Search for the cell housing the specified text and yield its [x, y] center coordinate. 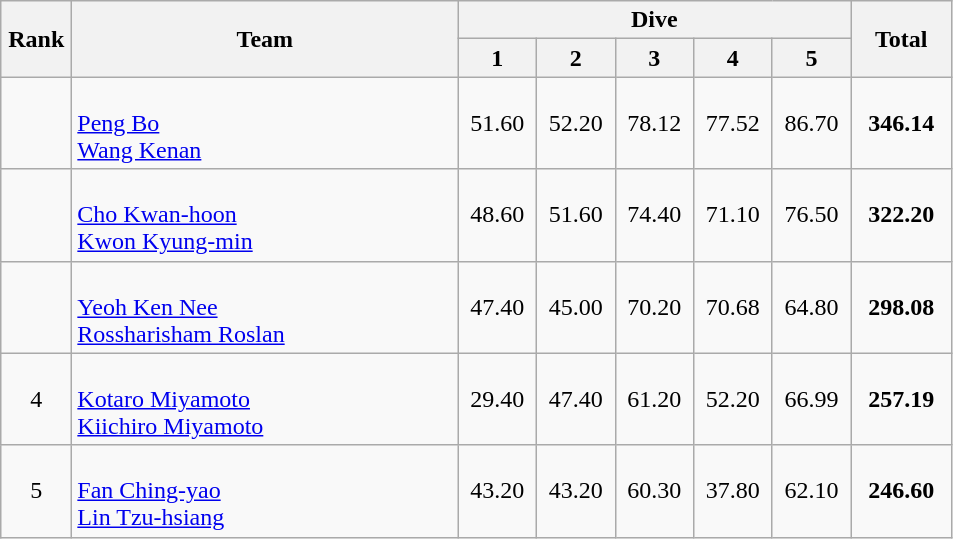
77.52 [734, 123]
Yeoh Ken NeeRossharisham Roslan [265, 307]
Dive [654, 20]
70.68 [734, 307]
346.14 [902, 123]
60.30 [654, 491]
Total [902, 39]
37.80 [734, 491]
74.40 [654, 215]
62.10 [812, 491]
257.19 [902, 399]
48.60 [498, 215]
29.40 [498, 399]
Peng BoWang Kenan [265, 123]
61.20 [654, 399]
Cho Kwan-hoonKwon Kyung-min [265, 215]
1 [498, 58]
78.12 [654, 123]
3 [654, 58]
298.08 [902, 307]
Rank [36, 39]
45.00 [576, 307]
Kotaro MiyamotoKiichiro Miyamoto [265, 399]
71.10 [734, 215]
66.99 [812, 399]
246.60 [902, 491]
Fan Ching-yaoLin Tzu-hsiang [265, 491]
322.20 [902, 215]
2 [576, 58]
64.80 [812, 307]
70.20 [654, 307]
76.50 [812, 215]
Team [265, 39]
86.70 [812, 123]
